Detect which cell encompasses the target text, then output its [x, y] center coordinate. 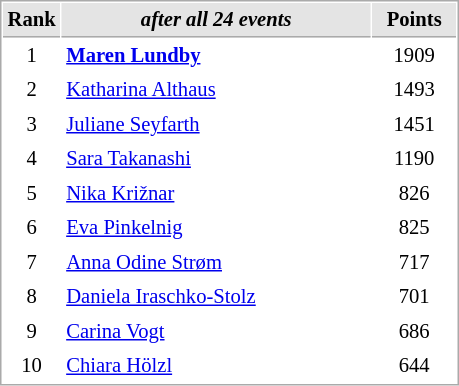
1451 [414, 124]
4 [32, 158]
1190 [414, 158]
Maren Lundby [216, 56]
Nika Križnar [216, 194]
7 [32, 262]
826 [414, 194]
3 [32, 124]
5 [32, 194]
1 [32, 56]
6 [32, 228]
686 [414, 332]
Sara Takanashi [216, 158]
9 [32, 332]
2 [32, 90]
Rank [32, 20]
Chiara Hölzl [216, 366]
10 [32, 366]
8 [32, 296]
Katharina Althaus [216, 90]
Anna Odine Strøm [216, 262]
717 [414, 262]
1909 [414, 56]
Eva Pinkelnig [216, 228]
Daniela Iraschko-Stolz [216, 296]
644 [414, 366]
825 [414, 228]
Juliane Seyfarth [216, 124]
after all 24 events [216, 20]
Carina Vogt [216, 332]
701 [414, 296]
Points [414, 20]
1493 [414, 90]
